Capture the cell that displays the provided text and extract its [x, y] central coordinate. 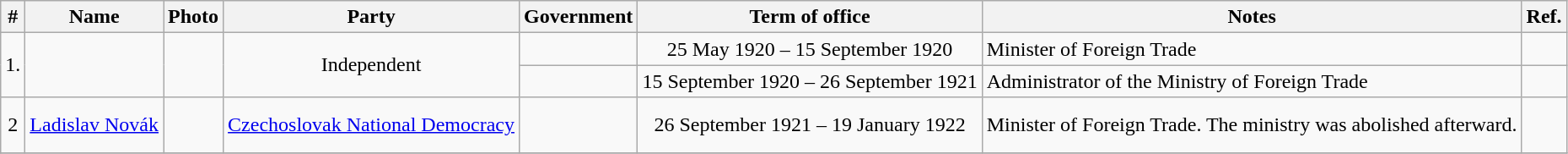
Administrator of the Ministry of Foreign Trade [1252, 81]
Independent [371, 65]
15 September 1920 – 26 September 1921 [810, 81]
Term of office [810, 17]
# [13, 17]
2 [13, 125]
Notes [1252, 17]
Minister of Foreign Trade. The ministry was abolished afterward. [1252, 125]
26 September 1921 – 19 January 1922 [810, 125]
Party [371, 17]
Photo [194, 17]
Ladislav Novák [94, 125]
1. [13, 65]
25 May 1920 – 15 September 1920 [810, 49]
Czechoslovak National Democracy [371, 125]
Ref. [1544, 17]
Government [578, 17]
Minister of Foreign Trade [1252, 49]
Name [94, 17]
